Provide the (x, y) coordinate of the cell's center where the given text is located.  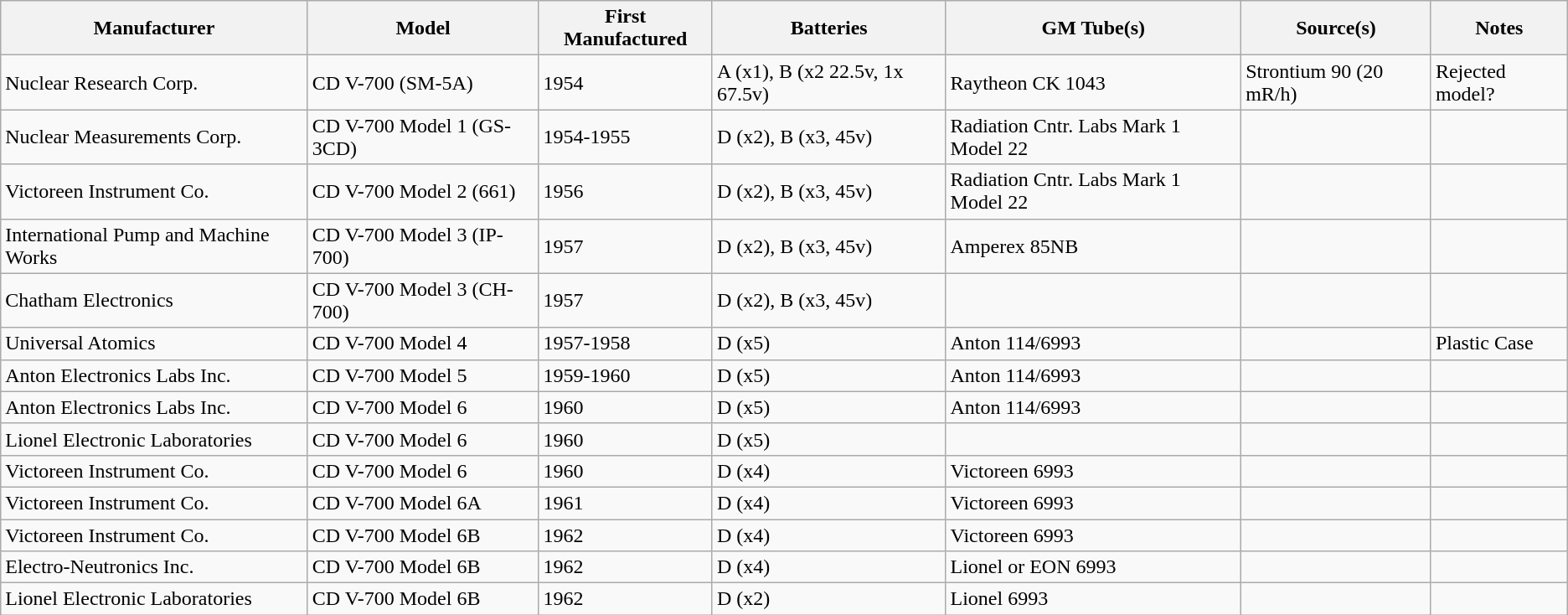
1961 (626, 503)
CD V-700 Model 2 (661) (423, 191)
A (x1), B (x2 22.5v, 1x 67.5v) (829, 82)
CD V-700 Model 4 (423, 344)
Amperex 85NB (1094, 246)
Chatham Electronics (154, 300)
Raytheon CK 1043 (1094, 82)
Plastic Case (1499, 344)
International Pump and Machine Works (154, 246)
CD V-700 Model 6A (423, 503)
Nuclear Measurements Corp. (154, 137)
First Manufactured (626, 28)
CD V-700 Model 3 (IP-700) (423, 246)
Lionel or EON 6993 (1094, 567)
CD V-700 Model 1 (GS-3CD) (423, 137)
1957-1958 (626, 344)
Model (423, 28)
GM Tube(s) (1094, 28)
CD V-700 (SM-5A) (423, 82)
Rejected model? (1499, 82)
1956 (626, 191)
Lionel 6993 (1094, 599)
Manufacturer (154, 28)
CD V-700 Model 5 (423, 375)
Electro-Neutronics Inc. (154, 567)
1954-1955 (626, 137)
Notes (1499, 28)
Nuclear Research Corp. (154, 82)
Universal Atomics (154, 344)
CD V-700 Model 3 (CH-700) (423, 300)
Source(s) (1337, 28)
Batteries (829, 28)
1959-1960 (626, 375)
D (x2) (829, 599)
Strontium 90 (20 mR/h) (1337, 82)
1954 (626, 82)
